Pinpoint the cell where the given text exists, returning its [X, Y] midpoint coordinate. 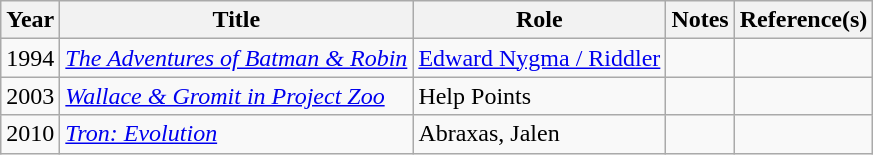
Wallace & Gromit in Project Zoo [236, 96]
Abraxas, Jalen [540, 134]
Role [540, 20]
Notes [700, 20]
Edward Nygma / Riddler [540, 58]
Title [236, 20]
The Adventures of Batman & Robin [236, 58]
Help Points [540, 96]
1994 [30, 58]
Year [30, 20]
2010 [30, 134]
2003 [30, 96]
Tron: Evolution [236, 134]
Reference(s) [804, 20]
